For the text-containing cell, return its midpoint in (x, y) coordinate format. 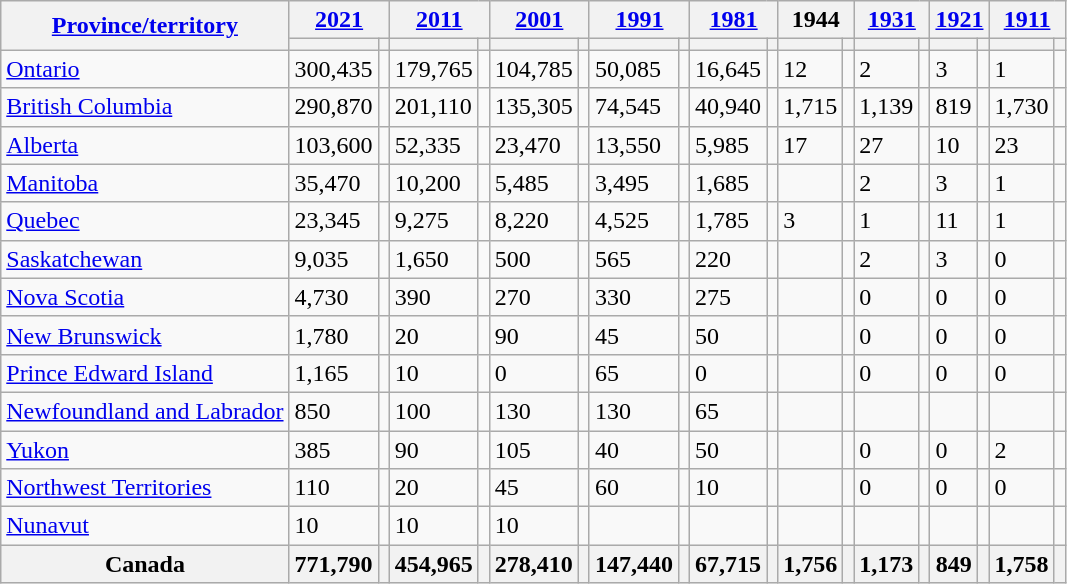
275 (728, 297)
Canada (145, 564)
Alberta (145, 145)
5,985 (728, 145)
819 (954, 107)
Saskatchewan (145, 259)
2021 (339, 20)
103,600 (334, 145)
390 (434, 297)
8,220 (534, 221)
23 (1022, 145)
3,495 (634, 183)
Northwest Territories (145, 488)
40,940 (728, 107)
4,525 (634, 221)
17 (810, 145)
New Brunswick (145, 335)
147,440 (634, 564)
35,470 (334, 183)
9,035 (334, 259)
1,165 (334, 373)
Manitoba (145, 183)
Ontario (145, 69)
849 (954, 564)
135,305 (534, 107)
771,790 (334, 564)
1921 (960, 20)
1,685 (728, 183)
50,085 (634, 69)
Quebec (145, 221)
Newfoundland and Labrador (145, 411)
300,435 (334, 69)
Province/territory (145, 26)
52,335 (434, 145)
1944 (816, 20)
1,730 (1022, 107)
16,645 (728, 69)
74,545 (634, 107)
Prince Edward Island (145, 373)
104,785 (534, 69)
9,275 (434, 221)
105 (534, 449)
Yukon (145, 449)
23,345 (334, 221)
278,410 (534, 564)
2011 (439, 20)
1,715 (810, 107)
1,785 (728, 221)
40 (634, 449)
Nova Scotia (145, 297)
330 (634, 297)
270 (534, 297)
British Columbia (145, 107)
385 (334, 449)
1,650 (434, 259)
1991 (639, 20)
10,200 (434, 183)
1,780 (334, 335)
2001 (539, 20)
100 (434, 411)
1,139 (886, 107)
67,715 (728, 564)
12 (810, 69)
1,756 (810, 564)
500 (534, 259)
201,110 (434, 107)
13,550 (634, 145)
1931 (892, 20)
1981 (734, 20)
110 (334, 488)
850 (334, 411)
565 (634, 259)
220 (728, 259)
1911 (1027, 20)
290,870 (334, 107)
454,965 (434, 564)
23,470 (534, 145)
1,758 (1022, 564)
4,730 (334, 297)
60 (634, 488)
1,173 (886, 564)
Nunavut (145, 526)
27 (886, 145)
11 (954, 221)
5,485 (534, 183)
179,765 (434, 69)
